Identify which cell holds the provided text, then report its (X, Y) central coordinate. 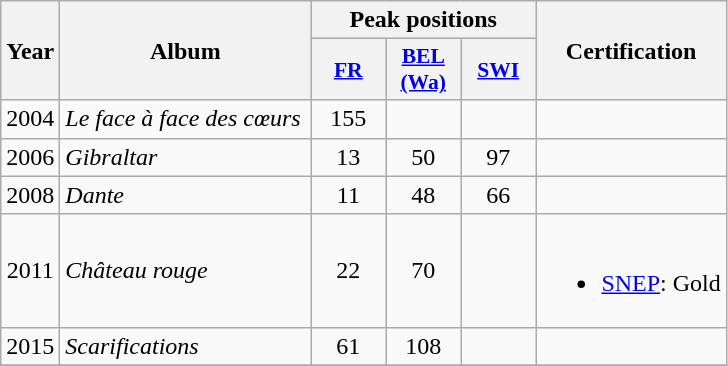
2008 (30, 195)
2011 (30, 270)
BEL(Wa) (424, 70)
155 (348, 119)
48 (424, 195)
22 (348, 270)
Le face à face des cœurs (186, 119)
97 (498, 157)
2004 (30, 119)
108 (424, 346)
Album (186, 50)
Gibraltar (186, 157)
Scarifications (186, 346)
SWI (498, 70)
66 (498, 195)
70 (424, 270)
2015 (30, 346)
Year (30, 50)
13 (348, 157)
Château rouge (186, 270)
Dante (186, 195)
SNEP: Gold (632, 270)
61 (348, 346)
FR (348, 70)
11 (348, 195)
Certification (632, 50)
Peak positions (424, 20)
2006 (30, 157)
50 (424, 157)
